From the cell containing the given text, extract its center point as (x, y) coordinate. 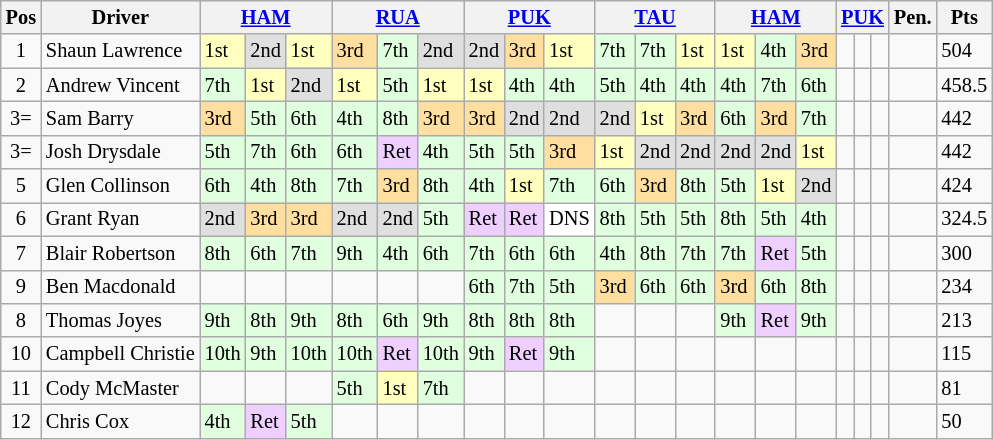
213 (964, 320)
Chris Cox (120, 421)
11 (21, 388)
Pts (964, 17)
6 (21, 219)
Pos (21, 17)
5 (21, 186)
Grant Ryan (120, 219)
Driver (120, 17)
324.5 (964, 219)
2 (21, 85)
458.5 (964, 85)
115 (964, 354)
10 (21, 354)
9 (21, 287)
Andrew Vincent (120, 85)
7 (21, 253)
8 (21, 320)
81 (964, 388)
Ben Macdonald (120, 287)
504 (964, 51)
Pen. (913, 17)
300 (964, 253)
Shaun Lawrence (120, 51)
234 (964, 287)
424 (964, 186)
50 (964, 421)
Blair Robertson (120, 253)
Sam Barry (120, 118)
Cody McMaster (120, 388)
RUA (398, 17)
TAU (656, 17)
Glen Collinson (120, 186)
12 (21, 421)
Campbell Christie (120, 354)
Josh Drysdale (120, 152)
DNS (569, 219)
1 (21, 51)
Thomas Joyes (120, 320)
